Pinpoint the cell where the given text exists, returning its [X, Y] midpoint coordinate. 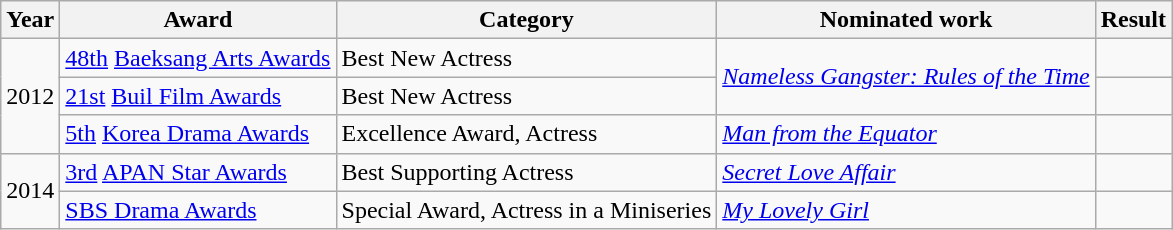
Secret Love Affair [906, 172]
Category [526, 20]
SBS Drama Awards [198, 210]
Excellence Award, Actress [526, 134]
Nominated work [906, 20]
21st Buil Film Awards [198, 96]
Man from the Equator [906, 134]
3rd APAN Star Awards [198, 172]
Special Award, Actress in a Miniseries [526, 210]
2014 [30, 191]
Year [30, 20]
Best Supporting Actress [526, 172]
48th Baeksang Arts Awards [198, 58]
My Lovely Girl [906, 210]
5th Korea Drama Awards [198, 134]
2012 [30, 96]
Award [198, 20]
Result [1133, 20]
Nameless Gangster: Rules of the Time [906, 77]
